Identify which cell holds the provided text, then report its [x, y] central coordinate. 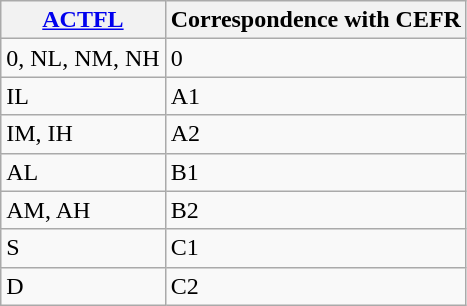
0 [316, 58]
C2 [316, 286]
S [83, 248]
A1 [316, 96]
Correspondence with CEFR [316, 20]
B2 [316, 210]
D [83, 286]
A2 [316, 134]
AM, AH [83, 210]
IM, IH [83, 134]
AL [83, 172]
B1 [316, 172]
IL [83, 96]
C1 [316, 248]
0, NL, NM, NH [83, 58]
ACTFL [83, 20]
